From the cell containing the given text, extract its center point as [X, Y] coordinate. 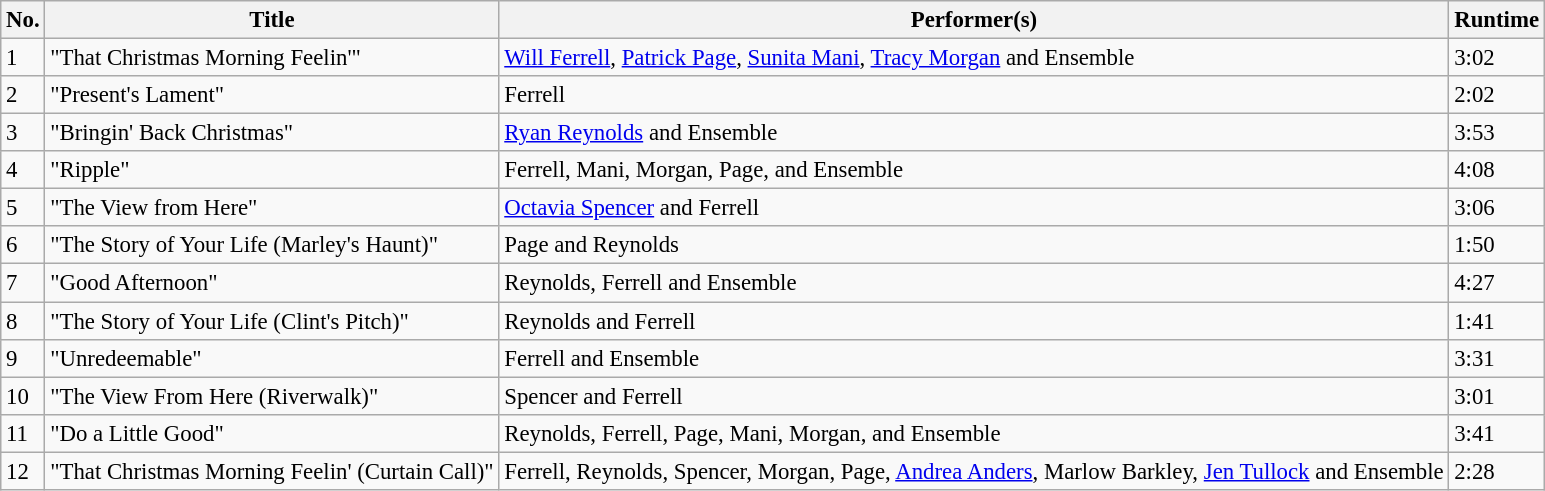
2:02 [1496, 95]
2 [23, 95]
1:41 [1496, 321]
3:02 [1496, 58]
10 [23, 396]
Ferrell, Reynolds, Spencer, Morgan, Page, Andrea Anders, Marlow Barkley, Jen Tullock and Ensemble [974, 471]
Octavia Spencer and Ferrell [974, 208]
"Do a Little Good" [272, 433]
"Present's Lament" [272, 95]
Reynolds, Ferrell, Page, Mani, Morgan, and Ensemble [974, 433]
3:01 [1496, 396]
3:31 [1496, 358]
"That Christmas Morning Feelin'" [272, 58]
Title [272, 20]
1 [23, 58]
Will Ferrell, Patrick Page, Sunita Mani, Tracy Morgan and Ensemble [974, 58]
7 [23, 283]
Ferrell and Ensemble [974, 358]
No. [23, 20]
"Unredeemable" [272, 358]
3 [23, 133]
3:53 [1496, 133]
9 [23, 358]
Ryan Reynolds and Ensemble [974, 133]
12 [23, 471]
3:06 [1496, 208]
11 [23, 433]
"Good Afternoon" [272, 283]
"Ripple" [272, 170]
Ferrell [974, 95]
5 [23, 208]
2:28 [1496, 471]
Ferrell, Mani, Morgan, Page, and Ensemble [974, 170]
Performer(s) [974, 20]
Page and Reynolds [974, 245]
Reynolds and Ferrell [974, 321]
"The View from Here" [272, 208]
Runtime [1496, 20]
4:27 [1496, 283]
3:41 [1496, 433]
4 [23, 170]
8 [23, 321]
"The Story of Your Life (Marley's Haunt)" [272, 245]
Reynolds, Ferrell and Ensemble [974, 283]
"The Story of Your Life (Clint's Pitch)" [272, 321]
Spencer and Ferrell [974, 396]
6 [23, 245]
4:08 [1496, 170]
"Bringin' Back Christmas" [272, 133]
"The View From Here (Riverwalk)" [272, 396]
1:50 [1496, 245]
"That Christmas Morning Feelin' (Curtain Call)" [272, 471]
